Return the [x, y] coordinate for the center point of the cell that contains the specified text.  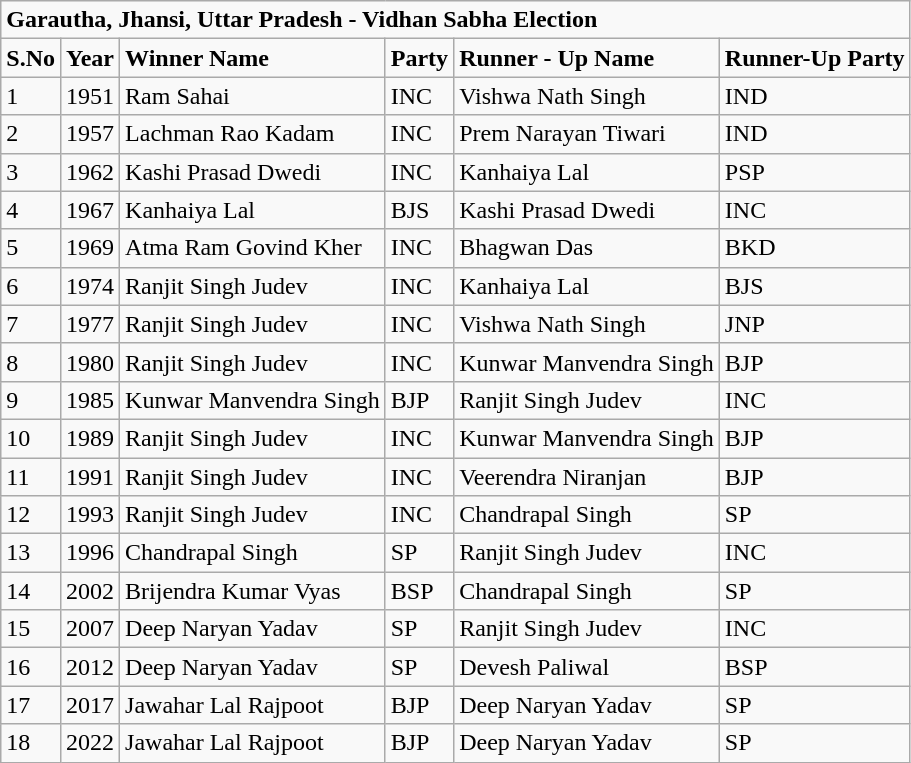
Prem Narayan Tiwari [587, 134]
Devesh Paliwal [587, 667]
11 [31, 477]
17 [31, 705]
Lachman Rao Kadam [253, 134]
18 [31, 743]
7 [31, 324]
Winner Name [253, 58]
15 [31, 629]
Runner - Up Name [587, 58]
Runner-Up Party [814, 58]
4 [31, 210]
8 [31, 362]
S.No [31, 58]
1969 [90, 248]
BKD [814, 248]
1991 [90, 477]
2022 [90, 743]
1985 [90, 400]
Atma Ram Govind Kher [253, 248]
2007 [90, 629]
Bhagwan Das [587, 248]
2 [31, 134]
5 [31, 248]
12 [31, 515]
1996 [90, 553]
Garautha, Jhansi, Uttar Pradesh - Vidhan Sabha Election [456, 20]
Brijendra Kumar Vyas [253, 591]
1 [31, 96]
1957 [90, 134]
13 [31, 553]
9 [31, 400]
Ram Sahai [253, 96]
1962 [90, 172]
1974 [90, 286]
6 [31, 286]
Year [90, 58]
10 [31, 438]
3 [31, 172]
2002 [90, 591]
JNP [814, 324]
14 [31, 591]
1977 [90, 324]
Party [419, 58]
Veerendra Niranjan [587, 477]
16 [31, 667]
1993 [90, 515]
1951 [90, 96]
2017 [90, 705]
1989 [90, 438]
2012 [90, 667]
1967 [90, 210]
1980 [90, 362]
PSP [814, 172]
